Scan for the cell matching the given text and deliver its [X, Y] coordinate at center. 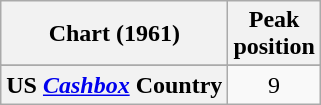
9 [274, 85]
US Cashbox Country [114, 85]
Peakposition [274, 34]
Chart (1961) [114, 34]
